Detect which cell encompasses the target text, then output its (X, Y) center coordinate. 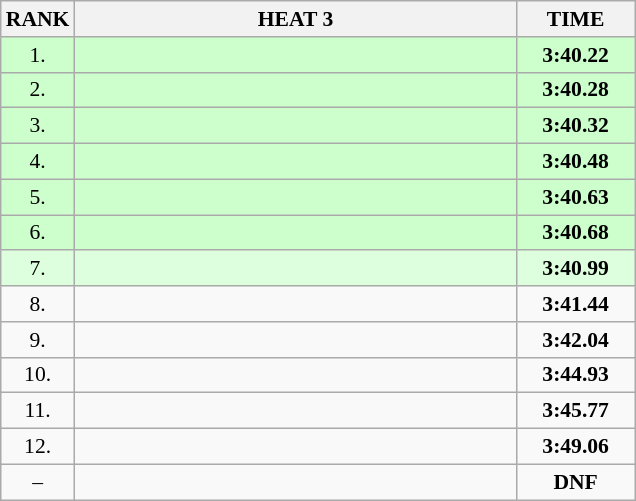
3:42.04 (576, 340)
10. (38, 375)
1. (38, 55)
– (38, 482)
3:40.28 (576, 90)
3:40.48 (576, 162)
8. (38, 304)
RANK (38, 19)
4. (38, 162)
2. (38, 90)
9. (38, 340)
12. (38, 447)
3:40.32 (576, 126)
7. (38, 269)
5. (38, 197)
HEAT 3 (295, 19)
3:45.77 (576, 411)
3:40.99 (576, 269)
TIME (576, 19)
3. (38, 126)
3:49.06 (576, 447)
3:44.93 (576, 375)
3:41.44 (576, 304)
6. (38, 233)
3:40.68 (576, 233)
3:40.63 (576, 197)
DNF (576, 482)
11. (38, 411)
3:40.22 (576, 55)
